Detect which cell encompasses the target text, then output its (x, y) center coordinate. 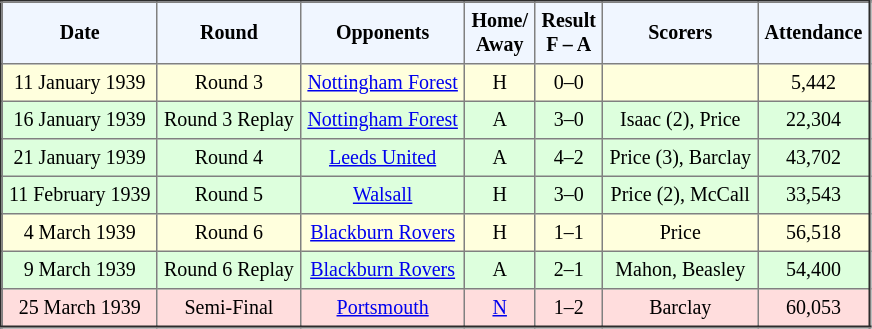
22,304 (814, 120)
Round 3 Replay (228, 120)
Portsmouth (383, 308)
1–1 (569, 233)
Leeds United (383, 158)
N (500, 308)
Round 3 (228, 83)
Home/Away (500, 33)
Barclay (680, 308)
4 March 1939 (80, 233)
Round (228, 33)
0–0 (569, 83)
Walsall (383, 195)
54,400 (814, 270)
Mahon, Beasley (680, 270)
Price (680, 233)
33,543 (814, 195)
2–1 (569, 270)
Semi-Final (228, 308)
25 March 1939 (80, 308)
Price (2), McCall (680, 195)
21 January 1939 (80, 158)
Opponents (383, 33)
Isaac (2), Price (680, 120)
Attendance (814, 33)
11 January 1939 (80, 83)
43,702 (814, 158)
Scorers (680, 33)
Round 6 (228, 233)
9 March 1939 (80, 270)
Round 5 (228, 195)
56,518 (814, 233)
60,053 (814, 308)
4–2 (569, 158)
ResultF – A (569, 33)
Date (80, 33)
5,442 (814, 83)
11 February 1939 (80, 195)
Round 6 Replay (228, 270)
1–2 (569, 308)
Price (3), Barclay (680, 158)
16 January 1939 (80, 120)
Round 4 (228, 158)
